Identify which cell holds the provided text, then report its [X, Y] central coordinate. 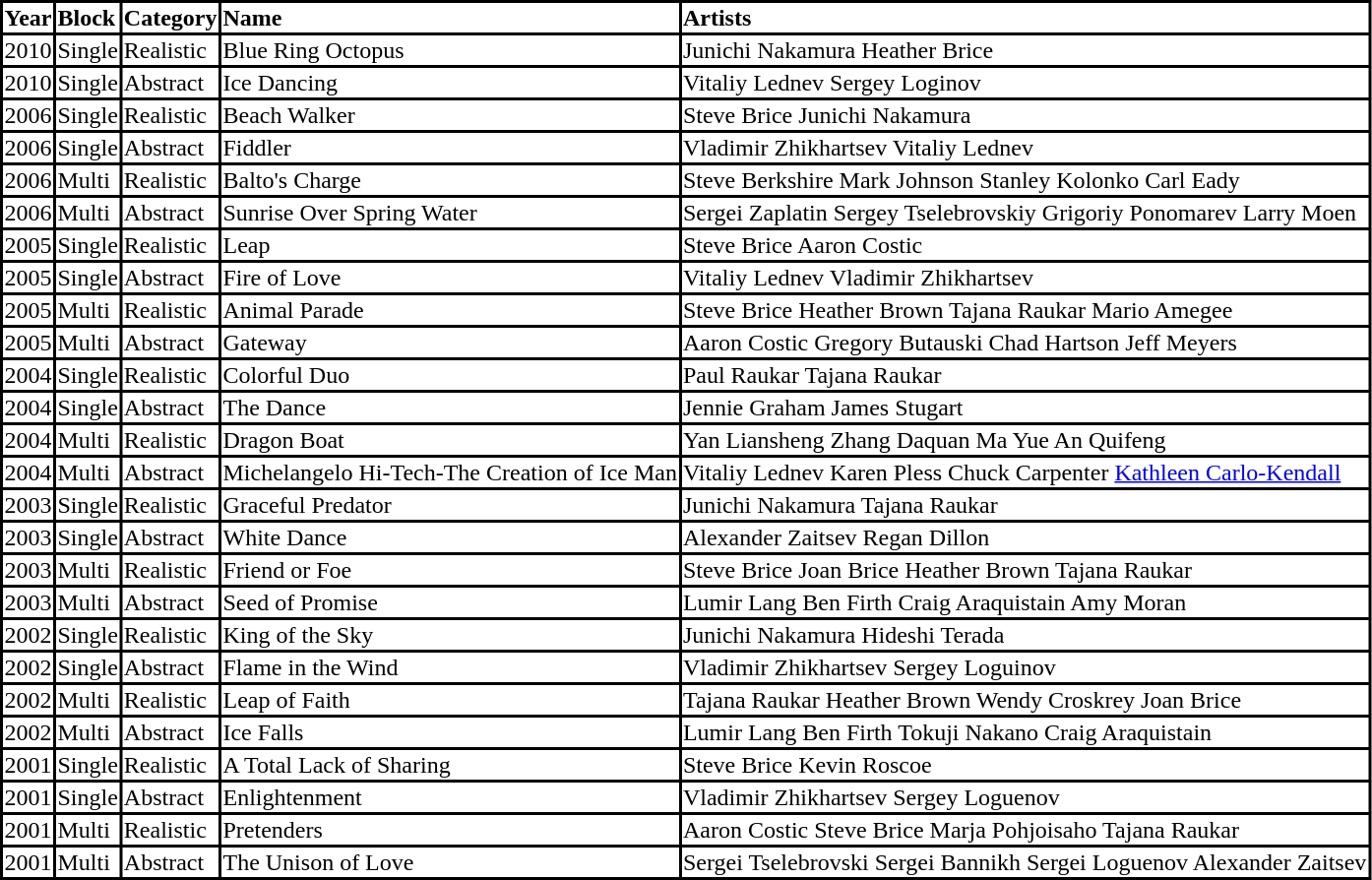
Fiddler [450, 148]
Artists [1024, 18]
Jennie Graham James Stugart [1024, 408]
Friend or Foe [450, 570]
A Total Lack of Sharing [450, 765]
Category [170, 18]
Block [88, 18]
Year [28, 18]
Junichi Nakamura Hideshi Terada [1024, 635]
Alexander Zaitsev Regan Dillon [1024, 537]
Animal Parade [450, 310]
Steve Brice Aaron Costic [1024, 245]
Ice Dancing [450, 83]
Aaron Costic Gregory Butauski Chad Hartson Jeff Meyers [1024, 343]
Junichi Nakamura Heather Brice [1024, 50]
Seed of Promise [450, 602]
Steve Brice Joan Brice Heather Brown Tajana Raukar [1024, 570]
Vladimir Zhikhartsev Sergey Loguinov [1024, 667]
Vladimir Zhikhartsev Vitaliy Lednev [1024, 148]
Michelangelo Hi-Tech-The Creation of Ice Man [450, 472]
Sergei Zaplatin Sergey Tselebrovskiy Grigoriy Ponomarev Larry Moen [1024, 213]
Steve Brice Junichi Nakamura [1024, 115]
Tajana Raukar Heather Brown Wendy Croskrey Joan Brice [1024, 700]
Steve Brice Heather Brown Tajana Raukar Mario Amegee [1024, 310]
Sunrise Over Spring Water [450, 213]
Graceful Predator [450, 505]
Name [450, 18]
Yan Liansheng Zhang Daquan Ma Yue An Quifeng [1024, 440]
Balto's Charge [450, 180]
The Unison of Love [450, 862]
Vitaliy Lednev Sergey Loginov [1024, 83]
Vitaliy Lednev Vladimir Zhikhartsev [1024, 278]
Flame in the Wind [450, 667]
Steve Brice Kevin Roscoe [1024, 765]
Colorful Duo [450, 375]
Dragon Boat [450, 440]
Ice Falls [450, 732]
Enlightenment [450, 797]
Leap of Faith [450, 700]
Lumir Lang Ben Firth Tokuji Nakano Craig Araquistain [1024, 732]
Fire of Love [450, 278]
Beach Walker [450, 115]
Paul Raukar Tajana Raukar [1024, 375]
Pretenders [450, 830]
Aaron Costic Steve Brice Marja Pohjoisaho Tajana Raukar [1024, 830]
Vladimir Zhikhartsev Sergey Loguenov [1024, 797]
Vitaliy Lednev Karen Pless Chuck Carpenter Kathleen Carlo-Kendall [1024, 472]
Sergei Tselebrovski Sergei Bannikh Sergei Loguenov Alexander Zaitsev [1024, 862]
Steve Berkshire Mark Johnson Stanley Kolonko Carl Eady [1024, 180]
Gateway [450, 343]
King of the Sky [450, 635]
Junichi Nakamura Tajana Raukar [1024, 505]
The Dance [450, 408]
White Dance [450, 537]
Leap [450, 245]
Blue Ring Octopus [450, 50]
Lumir Lang Ben Firth Craig Araquistain Amy Moran [1024, 602]
